Extract the [x, y] coordinate from the center of the cell holding the provided text.  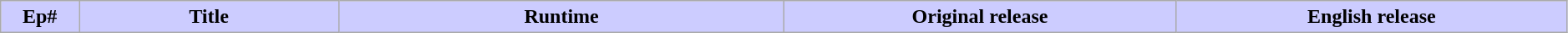
Original release [981, 17]
English release [1372, 17]
Runtime [561, 17]
Title [209, 17]
Ep# [40, 17]
